Return the (X, Y) coordinate for the center point of the cell that contains the specified text.  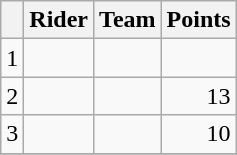
Points (198, 20)
Rider (59, 20)
3 (12, 134)
1 (12, 58)
Team (128, 20)
2 (12, 96)
13 (198, 96)
10 (198, 134)
